Output the [x, y] coordinate of the center of the cell containing the given text.  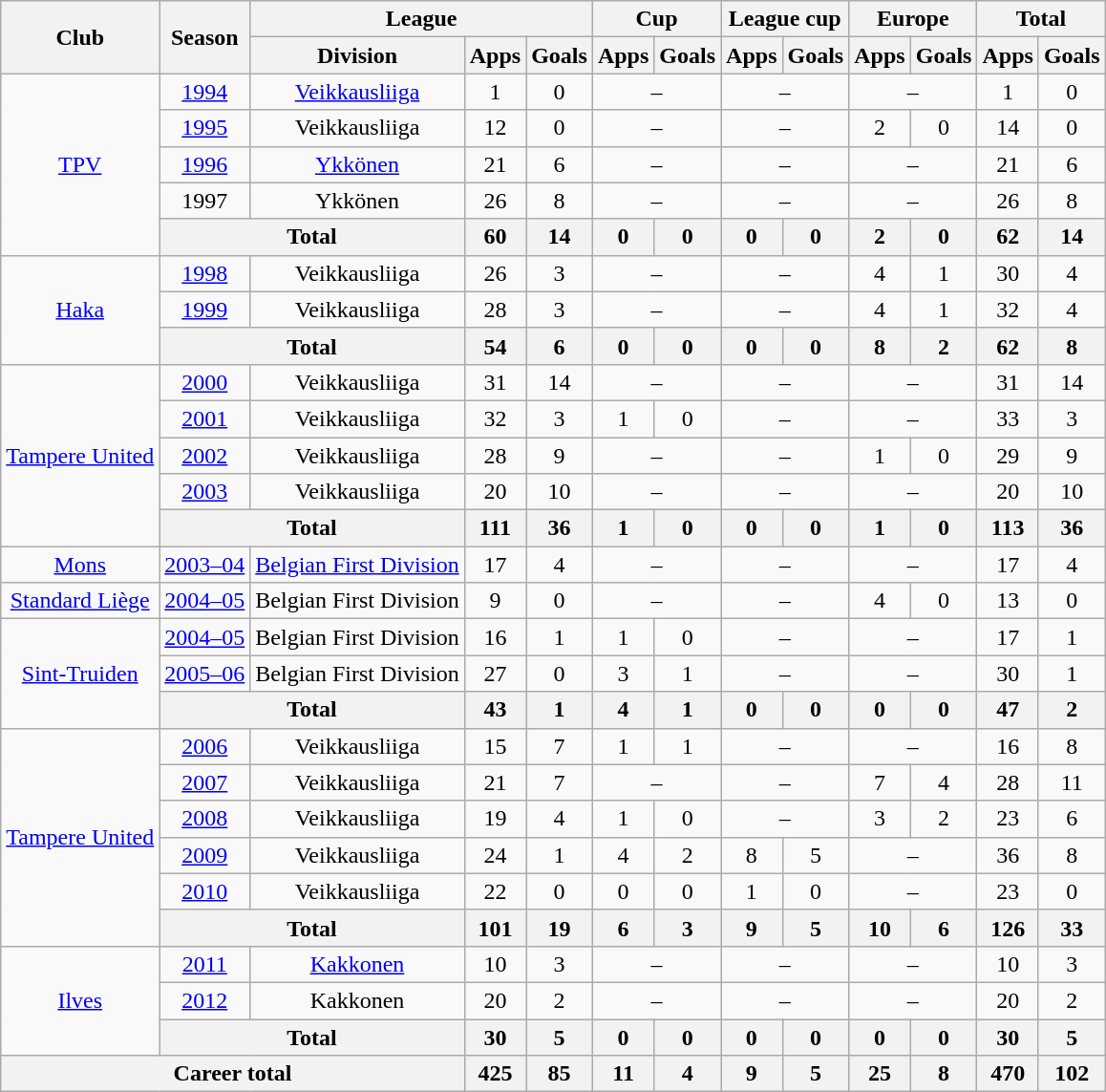
101 [495, 928]
2000 [204, 382]
85 [560, 1074]
League [422, 19]
Sint-Truiden [80, 674]
Cup [656, 19]
2003–04 [204, 565]
2010 [204, 891]
2011 [204, 964]
2001 [204, 418]
2003 [204, 492]
Ilves [80, 1000]
2002 [204, 456]
TPV [80, 164]
12 [495, 128]
Club [80, 37]
29 [1008, 456]
47 [1008, 710]
102 [1072, 1074]
Career total [233, 1074]
22 [495, 891]
2006 [204, 746]
Season [204, 37]
Europe [913, 19]
113 [1008, 528]
60 [495, 237]
1994 [204, 92]
2009 [204, 855]
1998 [204, 273]
Haka [80, 310]
54 [495, 346]
Standard Liège [80, 601]
111 [495, 528]
2005–06 [204, 674]
1999 [204, 310]
470 [1008, 1074]
1996 [204, 164]
2007 [204, 782]
25 [880, 1074]
2012 [204, 1000]
1997 [204, 201]
13 [1008, 601]
1995 [204, 128]
15 [495, 746]
2008 [204, 819]
27 [495, 674]
126 [1008, 928]
43 [495, 710]
425 [495, 1074]
Mons [80, 565]
Division [357, 55]
League cup [785, 19]
24 [495, 855]
